From the cell containing the given text, extract its center point as (X, Y) coordinate. 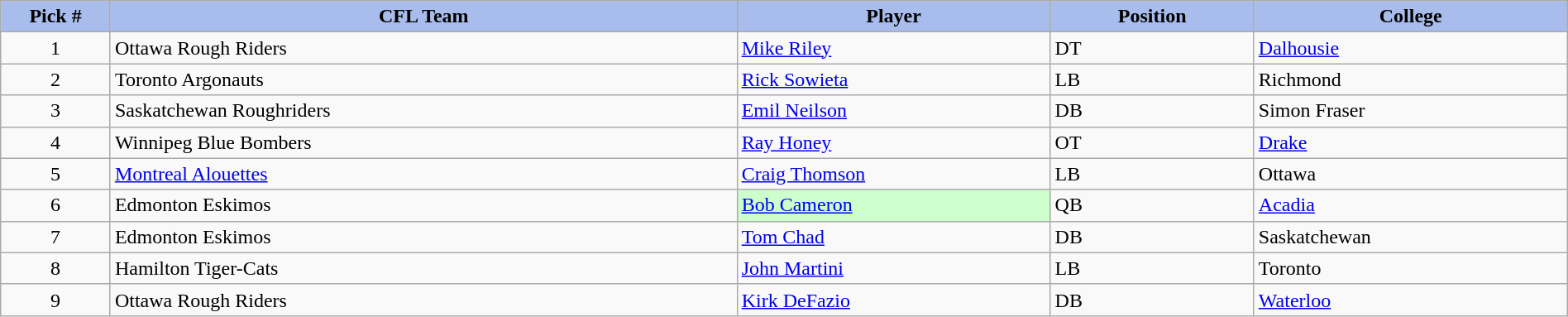
7 (56, 237)
Acadia (1411, 205)
Dalhousie (1411, 48)
Saskatchewan Roughriders (423, 111)
Simon Fraser (1411, 111)
Toronto (1411, 268)
Pick # (56, 17)
Toronto Argonauts (423, 79)
Mike Riley (893, 48)
1 (56, 48)
Hamilton Tiger-Cats (423, 268)
Richmond (1411, 79)
6 (56, 205)
Ottawa (1411, 174)
Position (1152, 17)
4 (56, 142)
Emil Neilson (893, 111)
3 (56, 111)
Kirk DeFazio (893, 300)
Waterloo (1411, 300)
John Martini (893, 268)
8 (56, 268)
Craig Thomson (893, 174)
Bob Cameron (893, 205)
2 (56, 79)
College (1411, 17)
Player (893, 17)
OT (1152, 142)
Saskatchewan (1411, 237)
Tom Chad (893, 237)
CFL Team (423, 17)
9 (56, 300)
Rick Sowieta (893, 79)
QB (1152, 205)
Montreal Alouettes (423, 174)
5 (56, 174)
Ray Honey (893, 142)
Winnipeg Blue Bombers (423, 142)
Drake (1411, 142)
DT (1152, 48)
